Output the (x, y) coordinate of the center of the cell containing the given text.  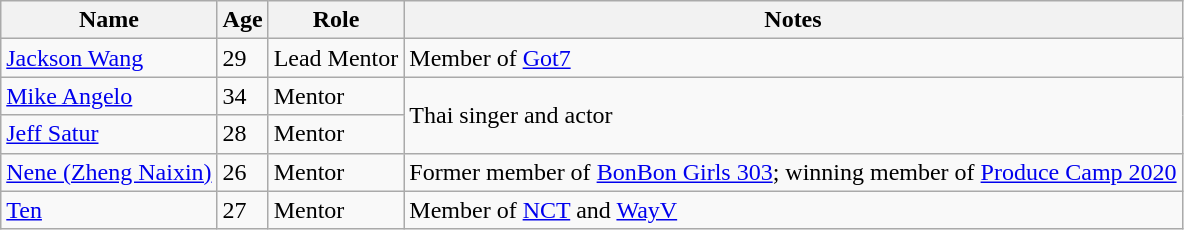
Member of NCT and WayV (793, 210)
Member of Got7 (793, 58)
Name (109, 20)
Role (336, 20)
Ten (109, 210)
Mike Angelo (109, 96)
28 (242, 134)
Thai singer and actor (793, 115)
26 (242, 172)
Jeff Satur (109, 134)
Nene (Zheng Naixin) (109, 172)
29 (242, 58)
Former member of BonBon Girls 303; winning member of Produce Camp 2020 (793, 172)
Age (242, 20)
34 (242, 96)
Jackson Wang (109, 58)
27 (242, 210)
Lead Mentor (336, 58)
Notes (793, 20)
